From the cell containing the given text, extract its center point as (x, y) coordinate. 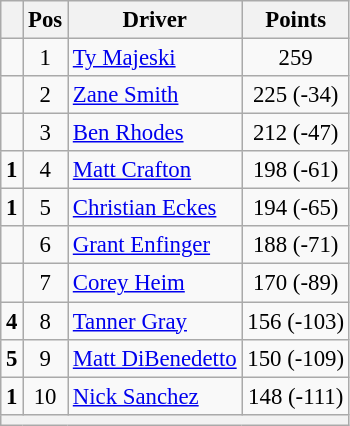
Points (296, 20)
Ben Rhodes (155, 133)
Matt DiBenedetto (155, 358)
Zane Smith (155, 95)
2 (46, 95)
170 (-89) (296, 283)
10 (46, 396)
Driver (155, 20)
Ty Majeski (155, 58)
225 (-34) (296, 95)
188 (-71) (296, 245)
212 (-47) (296, 133)
198 (-61) (296, 170)
Pos (46, 20)
8 (46, 321)
Grant Enfinger (155, 245)
Tanner Gray (155, 321)
150 (-109) (296, 358)
7 (46, 283)
194 (-65) (296, 208)
Matt Crafton (155, 170)
3 (46, 133)
148 (-111) (296, 396)
6 (46, 245)
Christian Eckes (155, 208)
Nick Sanchez (155, 396)
9 (46, 358)
156 (-103) (296, 321)
Corey Heim (155, 283)
259 (296, 58)
